Return [X, Y] of the center of cell containing provided text 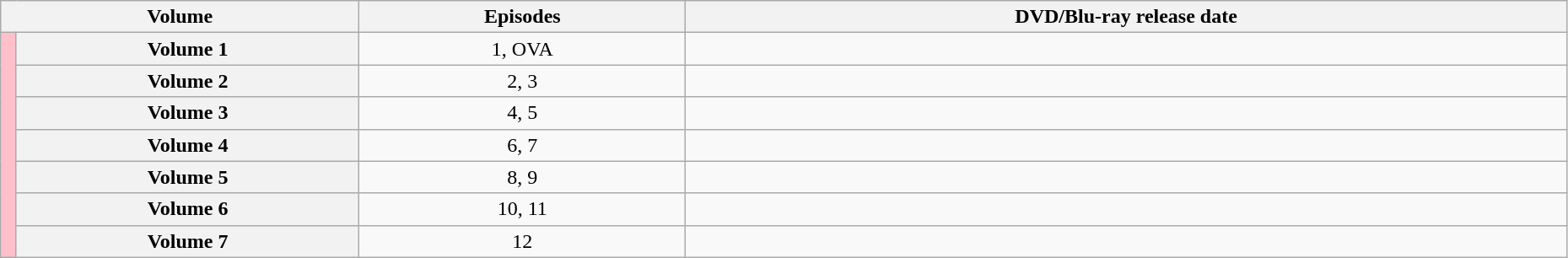
12 [523, 241]
DVD/Blu-ray release date [1126, 17]
Volume 5 [187, 177]
2, 3 [523, 81]
10, 11 [523, 209]
Volume 2 [187, 81]
Volume 3 [187, 113]
Volume 4 [187, 145]
Volume 1 [187, 49]
8, 9 [523, 177]
1, OVA [523, 49]
Volume 6 [187, 209]
Volume 7 [187, 241]
6, 7 [523, 145]
Episodes [523, 17]
Volume [181, 17]
4, 5 [523, 113]
